Extract the (X, Y) coordinate from the center of the cell holding the provided text.  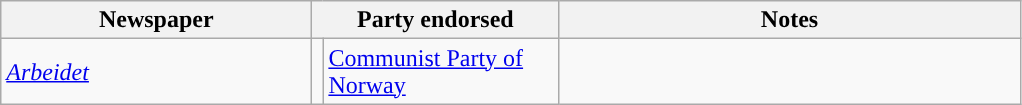
Communist Party of Norway (441, 72)
Arbeidet (156, 72)
Party endorsed (436, 20)
Notes (790, 20)
Newspaper (156, 20)
